From the cell containing the given text, extract its center point as (x, y) coordinate. 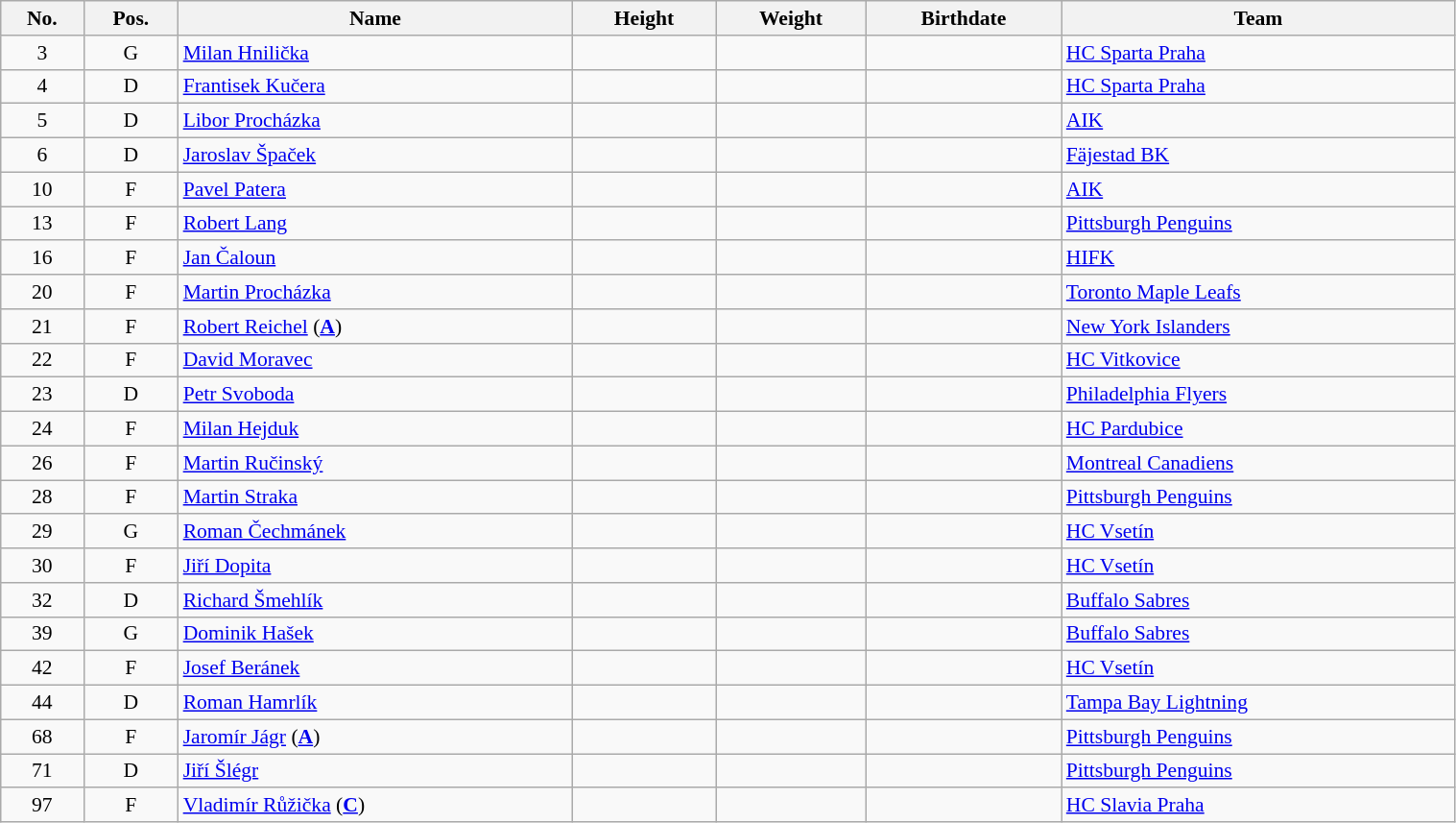
Libor Procházka (376, 121)
Philadelphia Flyers (1258, 395)
32 (42, 600)
HC Slavia Praha (1258, 806)
Vladimír Růžička (C) (376, 806)
Milan Hejduk (376, 429)
HIFK (1258, 258)
Roman Čechmánek (376, 532)
23 (42, 395)
Weight (791, 18)
20 (42, 292)
29 (42, 532)
28 (42, 497)
71 (42, 771)
HC Pardubice (1258, 429)
Fäjestad BK (1258, 156)
13 (42, 224)
Richard Šmehlík (376, 600)
Martin Ručinský (376, 463)
10 (42, 189)
Team (1258, 18)
5 (42, 121)
16 (42, 258)
21 (42, 327)
Robert Lang (376, 224)
Jiří Šlégr (376, 771)
44 (42, 703)
Jan Čaloun (376, 258)
No. (42, 18)
David Moravec (376, 360)
Roman Hamrlík (376, 703)
30 (42, 566)
Jaromír Jágr (A) (376, 737)
Petr Svoboda (376, 395)
Birthdate (964, 18)
Toronto Maple Leafs (1258, 292)
39 (42, 634)
22 (42, 360)
Height (643, 18)
42 (42, 668)
Pavel Patera (376, 189)
Montreal Canadiens (1258, 463)
4 (42, 86)
Jaroslav Špaček (376, 156)
6 (42, 156)
24 (42, 429)
26 (42, 463)
Martin Straka (376, 497)
97 (42, 806)
Frantisek Kučera (376, 86)
Pos. (131, 18)
HC Vitkovice (1258, 360)
Martin Procházka (376, 292)
Milan Hnilička (376, 53)
Tampa Bay Lightning (1258, 703)
Name (376, 18)
Josef Beránek (376, 668)
Jiří Dopita (376, 566)
3 (42, 53)
Robert Reichel (A) (376, 327)
New York Islanders (1258, 327)
68 (42, 737)
Dominik Hašek (376, 634)
